Locate the cell with the specified text and output its (x, y) center coordinate. 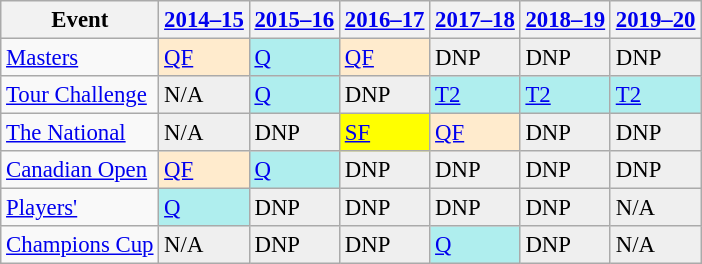
2014–15 (204, 20)
The National (80, 133)
Canadian Open (80, 170)
2017–18 (475, 20)
SF (384, 133)
2019–20 (655, 20)
2018–19 (565, 20)
Tour Challenge (80, 95)
Players' (80, 208)
2016–17 (384, 20)
Event (80, 20)
Champions Cup (80, 245)
Masters (80, 58)
2015–16 (294, 20)
